Locate the cell with the specified text and output its [x, y] center coordinate. 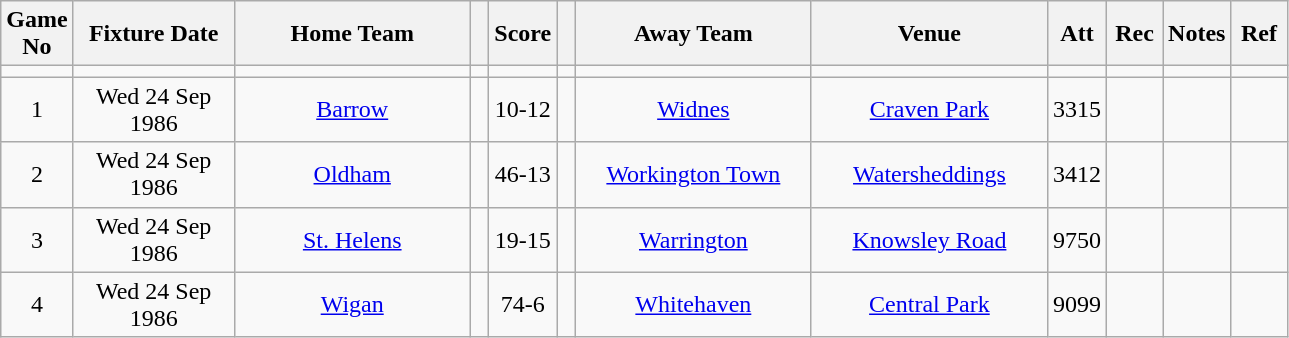
3315 [1076, 110]
Central Park [929, 304]
9099 [1076, 304]
Barrow [352, 110]
46-13 [523, 174]
Ref [1259, 34]
19-15 [523, 240]
Workington Town [693, 174]
Oldham [352, 174]
Whitehaven [693, 304]
Game No [37, 34]
Notes [1197, 34]
3 [37, 240]
2 [37, 174]
4 [37, 304]
Att [1076, 34]
9750 [1076, 240]
10-12 [523, 110]
Fixture Date [154, 34]
Score [523, 34]
Home Team [352, 34]
Venue [929, 34]
Widnes [693, 110]
1 [37, 110]
Away Team [693, 34]
Wigan [352, 304]
3412 [1076, 174]
Craven Park [929, 110]
74-6 [523, 304]
Knowsley Road [929, 240]
Watersheddings [929, 174]
Rec [1135, 34]
Warrington [693, 240]
St. Helens [352, 240]
